Find where the given text appears and provide that cell's center as [X, Y] coordinate. 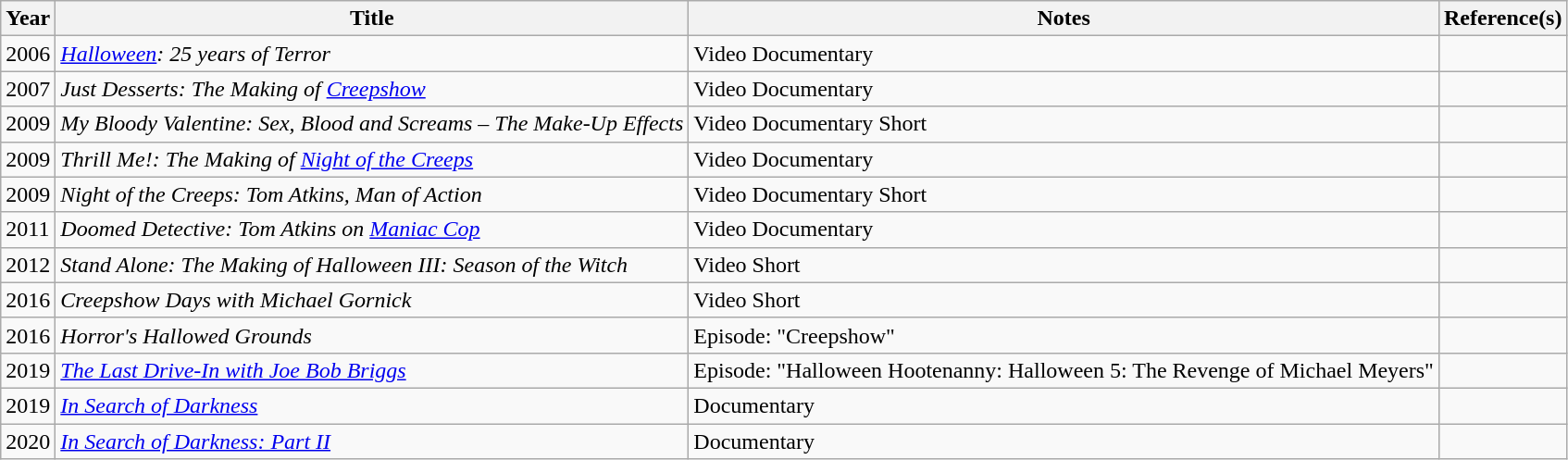
Thrill Me!: The Making of Night of the Creeps [372, 159]
Halloween: 25 years of Terror [372, 54]
My Bloody Valentine: Sex, Blood and Screams – The Make-Up Effects [372, 124]
Title [372, 19]
The Last Drive-In with Joe Bob Briggs [372, 370]
Notes [1064, 19]
Just Desserts: The Making of Creepshow [372, 89]
Reference(s) [1503, 19]
In Search of Darkness: Part II [372, 441]
Creepshow Days with Michael Gornick [372, 300]
Stand Alone: The Making of Halloween III: Season of the Witch [372, 265]
2020 [28, 441]
Horror's Hallowed Grounds [372, 335]
2012 [28, 265]
2006 [28, 54]
2007 [28, 89]
Episode: "Creepshow" [1064, 335]
Night of the Creeps: Tom Atkins, Man of Action [372, 194]
Episode: "Halloween Hootenanny: Halloween 5: The Revenge of Michael Meyers" [1064, 370]
2011 [28, 230]
Year [28, 19]
Doomed Detective: Tom Atkins on Maniac Cop [372, 230]
In Search of Darkness [372, 405]
